Pinpoint the cell where the given text exists, returning its [x, y] midpoint coordinate. 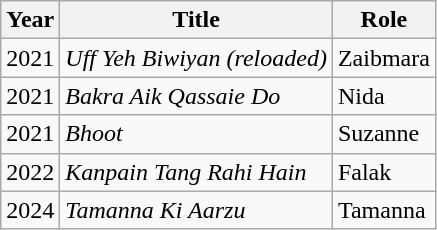
Title [196, 20]
Year [30, 20]
Suzanne [384, 134]
Uff Yeh Biwiyan (reloaded) [196, 58]
Falak [384, 172]
Role [384, 20]
Zaibmara [384, 58]
Tamanna Ki Aarzu [196, 210]
Kanpain Tang Rahi Hain [196, 172]
Bakra Aik Qassaie Do [196, 96]
2024 [30, 210]
Bhoot [196, 134]
Tamanna [384, 210]
Nida [384, 96]
2022 [30, 172]
